Search for the cell housing the specified text and yield its [X, Y] center coordinate. 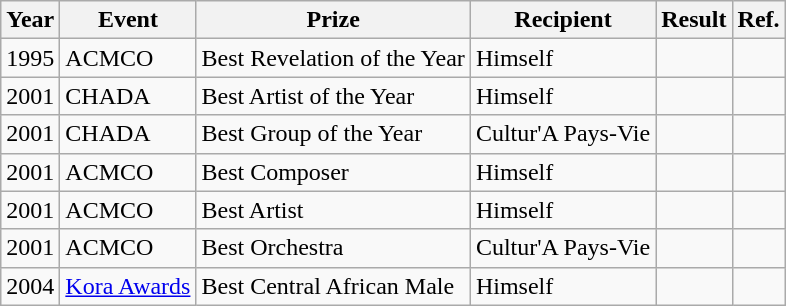
Best Artist [333, 210]
Kora Awards [128, 286]
Result [694, 20]
Prize [333, 20]
Best Revelation of the Year [333, 58]
Event [128, 20]
1995 [30, 58]
Best Artist of the Year [333, 96]
Best Composer [333, 172]
Year [30, 20]
Best Central African Male [333, 286]
Best Orchestra [333, 248]
2004 [30, 286]
Best Group of the Year [333, 134]
Ref. [758, 20]
Recipient [562, 20]
